For the text-containing cell, return its midpoint in (X, Y) coordinate format. 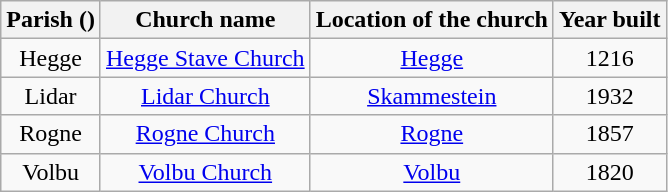
Parish () (51, 20)
Rogne Church (205, 134)
Volbu Church (205, 172)
1932 (610, 96)
1820 (610, 172)
Church name (205, 20)
Hegge Stave Church (205, 58)
Lidar (51, 96)
1857 (610, 134)
Skammestein (432, 96)
Location of the church (432, 20)
Year built (610, 20)
Lidar Church (205, 96)
1216 (610, 58)
